Output the [X, Y] coordinate of the center of the cell containing the given text.  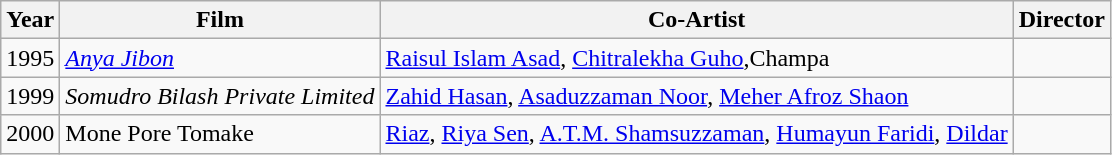
Year [30, 20]
Zahid Hasan, Asaduzzaman Noor, Meher Afroz Shaon [696, 96]
Film [220, 20]
Riaz, Riya Sen, A.T.M. Shamsuzzaman, Humayun Faridi, Dildar [696, 134]
Anya Jibon [220, 58]
Co-Artist [696, 20]
2000 [30, 134]
Raisul Islam Asad, Chitralekha Guho,Champa [696, 58]
1995 [30, 58]
Mone Pore Tomake [220, 134]
Somudro Bilash Private Limited [220, 96]
Director [1062, 20]
1999 [30, 96]
